Pinpoint the cell where the given text exists, returning its [x, y] midpoint coordinate. 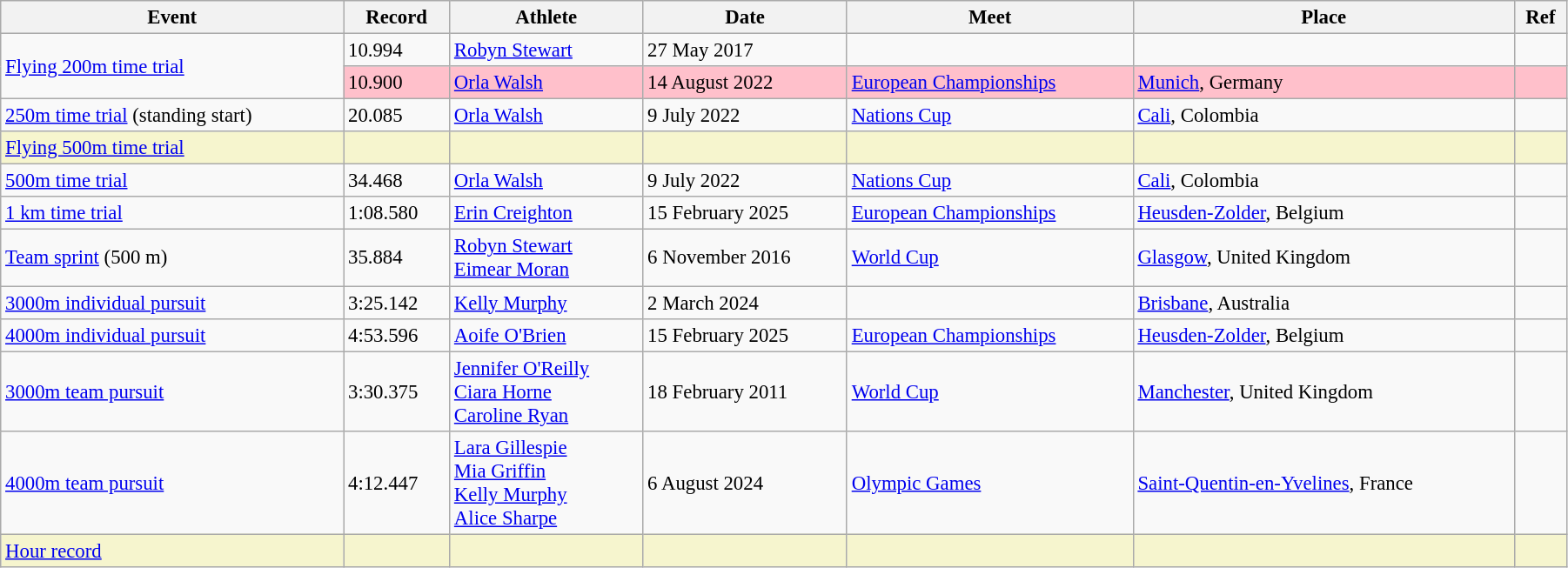
27 May 2017 [745, 50]
4000m team pursuit [172, 482]
35.884 [397, 257]
6 November 2016 [745, 257]
Team sprint (500 m) [172, 257]
3:30.375 [397, 391]
Erin Creighton [546, 213]
Flying 500m time trial [172, 148]
Kelly Murphy [546, 303]
20.085 [397, 116]
Lara GillespieMia GriffinKelly MurphyAlice Sharpe [546, 482]
10.900 [397, 83]
Glasgow, United Kingdom [1323, 257]
Saint-Quentin-en-Yvelines, France [1323, 482]
Hour record [172, 551]
Robyn Stewart [546, 50]
Aoife O'Brien [546, 335]
Place [1323, 17]
Manchester, United Kingdom [1323, 391]
3000m individual pursuit [172, 303]
500m time trial [172, 181]
Munich, Germany [1323, 83]
Brisbane, Australia [1323, 303]
Jennifer O'ReillyCiara HorneCaroline Ryan [546, 391]
3000m team pursuit [172, 391]
250m time trial (standing start) [172, 116]
3:25.142 [397, 303]
Date [745, 17]
34.468 [397, 181]
4:53.596 [397, 335]
Athlete [546, 17]
Record [397, 17]
6 August 2024 [745, 482]
10.994 [397, 50]
4:12.447 [397, 482]
1 km time trial [172, 213]
18 February 2011 [745, 391]
Ref [1540, 17]
Olympic Games [990, 482]
1:08.580 [397, 213]
Meet [990, 17]
Event [172, 17]
Robyn StewartEimear Moran [546, 257]
2 March 2024 [745, 303]
Flying 200m time trial [172, 66]
4000m individual pursuit [172, 335]
14 August 2022 [745, 83]
